Pinpoint the cell where the given text exists, returning its (x, y) midpoint coordinate. 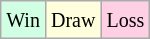
Loss (126, 20)
Draw (72, 20)
Win (24, 20)
